Return the (X, Y) coordinate for the center point of the cell that contains the specified text.  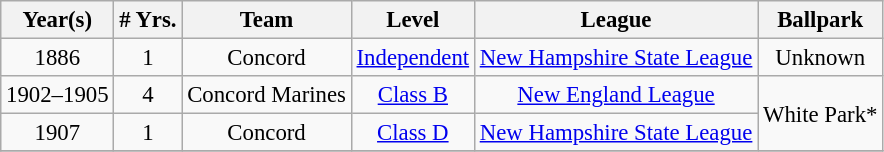
# Yrs. (148, 20)
1886 (58, 58)
Class B (412, 95)
4 (148, 95)
1902–1905 (58, 95)
Level (412, 20)
Unknown (820, 58)
Team (266, 20)
Ballpark (820, 20)
League (616, 20)
Year(s) (58, 20)
White Park* (820, 114)
New England League (616, 95)
1907 (58, 133)
Concord Marines (266, 95)
Independent (412, 58)
Class D (412, 133)
